Scan for the cell matching the given text and deliver its [X, Y] coordinate at center. 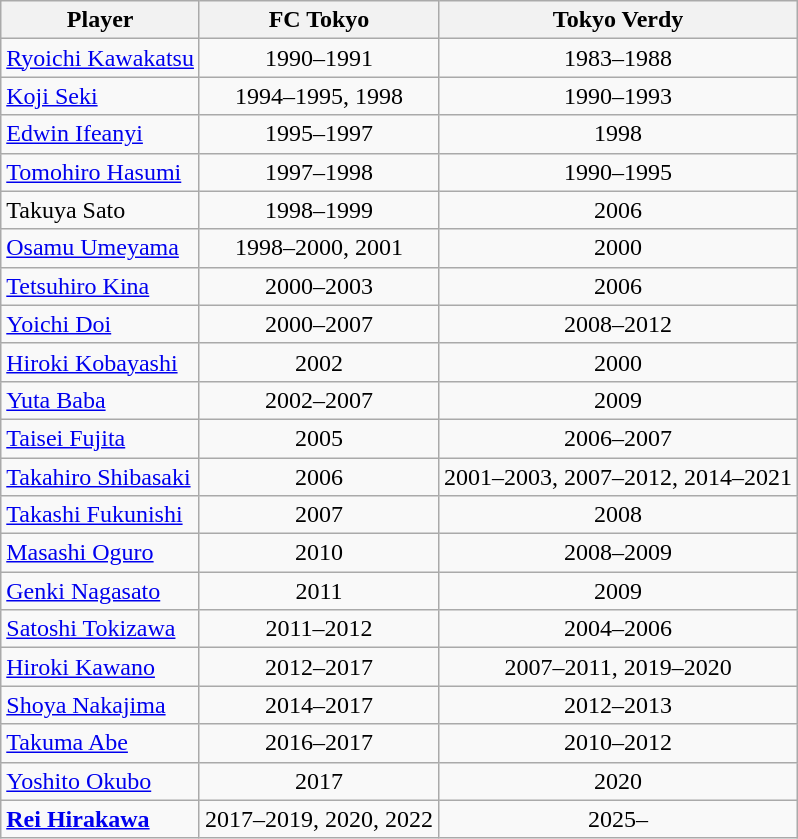
2002 [318, 362]
Hiroki Kawano [100, 667]
2016–2017 [318, 743]
Yuta Baba [100, 400]
Yoichi Doi [100, 324]
Taisei Fujita [100, 438]
Shoya Nakajima [100, 705]
2017–2019, 2020, 2022 [318, 819]
1998–2000, 2001 [318, 248]
2001–2003, 2007–2012, 2014–2021 [618, 477]
2010 [318, 553]
1997–1998 [318, 172]
Takahiro Shibasaki [100, 477]
Takuya Sato [100, 210]
2000–2003 [318, 286]
1998 [618, 134]
2011–2012 [318, 629]
2007–2011, 2019–2020 [618, 667]
1990–1991 [318, 58]
Hiroki Kobayashi [100, 362]
Yoshito Okubo [100, 781]
2008–2012 [618, 324]
Tetsuhiro Kina [100, 286]
2014–2017 [318, 705]
FC Tokyo [318, 20]
2004–2006 [618, 629]
Koji Seki [100, 96]
Genki Nagasato [100, 591]
1990–1993 [618, 96]
2005 [318, 438]
2000–2007 [318, 324]
2020 [618, 781]
Ryoichi Kawakatsu [100, 58]
Masashi Oguro [100, 553]
2025– [618, 819]
1994–1995, 1998 [318, 96]
2002–2007 [318, 400]
1983–1988 [618, 58]
1990–1995 [618, 172]
Edwin Ifeanyi [100, 134]
Tomohiro Hasumi [100, 172]
2008–2009 [618, 553]
1995–1997 [318, 134]
Rei Hirakawa [100, 819]
Takashi Fukunishi [100, 515]
2007 [318, 515]
2006–2007 [618, 438]
2010–2012 [618, 743]
1998–1999 [318, 210]
2017 [318, 781]
Player [100, 20]
Takuma Abe [100, 743]
2008 [618, 515]
Satoshi Tokizawa [100, 629]
Osamu Umeyama [100, 248]
2012–2013 [618, 705]
2012–2017 [318, 667]
2011 [318, 591]
Tokyo Verdy [618, 20]
